Capture the cell that displays the provided text and extract its [X, Y] central coordinate. 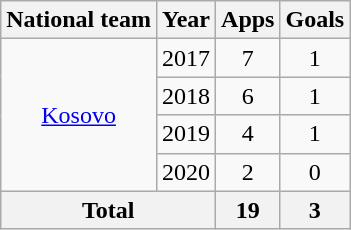
Total [108, 210]
2020 [186, 172]
2017 [186, 58]
2 [248, 172]
Kosovo [79, 115]
4 [248, 134]
National team [79, 20]
6 [248, 96]
Year [186, 20]
0 [315, 172]
7 [248, 58]
2018 [186, 96]
3 [315, 210]
2019 [186, 134]
19 [248, 210]
Goals [315, 20]
Apps [248, 20]
